Output the [X, Y] coordinate of the center of the cell containing the given text.  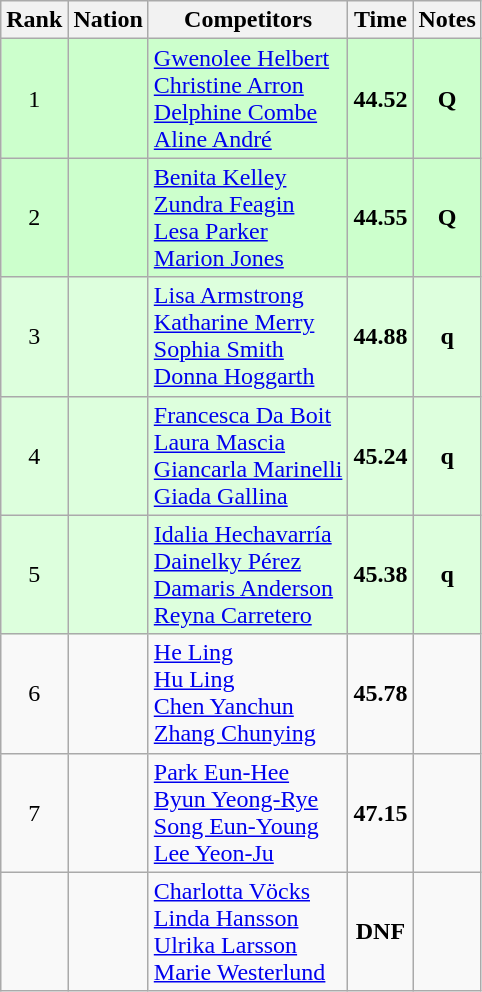
Gwenolee HelbertChristine ArronDelphine CombeAline André [248, 98]
45.24 [380, 456]
44.55 [380, 218]
Rank [34, 20]
Idalia HechavarríaDainelky PérezDamaris AndersonReyna Carretero [248, 574]
1 [34, 98]
4 [34, 456]
DNF [380, 932]
Park Eun-HeeByun Yeong-RyeSong Eun-YoungLee Yeon-Ju [248, 812]
6 [34, 694]
45.38 [380, 574]
He LingHu LingChen YanchunZhang Chunying [248, 694]
Lisa ArmstrongKatharine MerrySophia SmithDonna Hoggarth [248, 336]
44.88 [380, 336]
Nation [108, 20]
3 [34, 336]
Francesca Da BoitLaura MasciaGiancarla MarinelliGiada Gallina [248, 456]
5 [34, 574]
44.52 [380, 98]
47.15 [380, 812]
Charlotta VöcksLinda HanssonUlrika LarssonMarie Westerlund [248, 932]
Notes [447, 20]
Benita KelleyZundra FeaginLesa ParkerMarion Jones [248, 218]
45.78 [380, 694]
Time [380, 20]
2 [34, 218]
7 [34, 812]
Competitors [248, 20]
